Detect which cell encompasses the target text, then output its (X, Y) center coordinate. 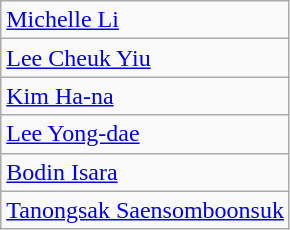
Kim Ha-na (146, 96)
Bodin Isara (146, 172)
Lee Cheuk Yiu (146, 58)
Tanongsak Saensomboonsuk (146, 210)
Michelle Li (146, 20)
Lee Yong-dae (146, 134)
